Identify which cell holds the provided text, then report its [x, y] central coordinate. 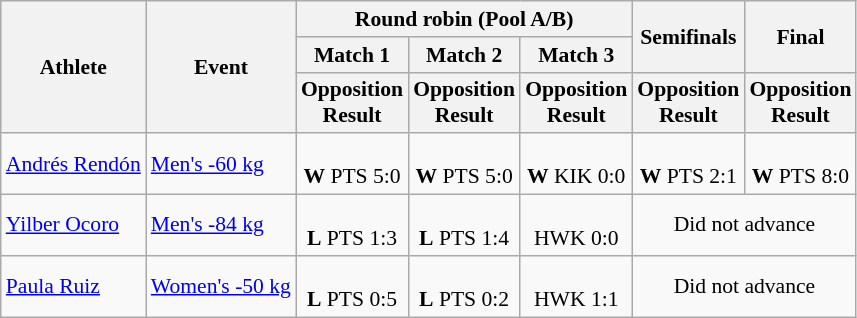
Athlete [74, 67]
Event [221, 67]
W KIK 0:0 [576, 164]
Women's -50 kg [221, 286]
W PTS 2:1 [688, 164]
Match 1 [352, 55]
Semifinals [688, 36]
Match 3 [576, 55]
HWK 1:1 [576, 286]
Match 2 [464, 55]
HWK 0:0 [576, 226]
Yilber Ocoro [74, 226]
L PTS 1:3 [352, 226]
Paula Ruiz [74, 286]
W PTS 8:0 [800, 164]
Men's -60 kg [221, 164]
Round robin (Pool A/B) [464, 19]
L PTS 0:5 [352, 286]
Andrés Rendón [74, 164]
L PTS 0:2 [464, 286]
Men's -84 kg [221, 226]
Final [800, 36]
L PTS 1:4 [464, 226]
